Return (X, Y) of the center of cell containing provided text 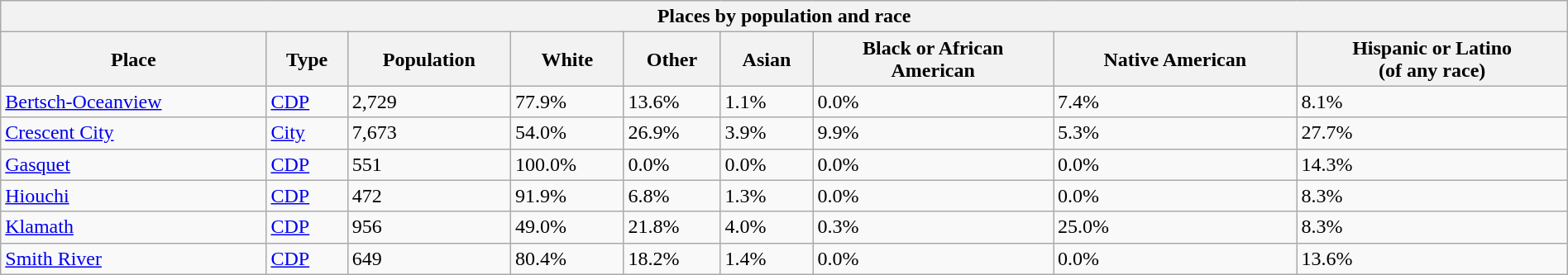
49.0% (567, 227)
Bertsch-Oceanview (134, 102)
7,673 (428, 133)
18.2% (672, 258)
Place (134, 59)
54.0% (567, 133)
1.4% (767, 258)
Klamath (134, 227)
25.0% (1176, 227)
Population (428, 59)
91.9% (567, 196)
Hispanic or Latino(of any race) (1432, 59)
80.4% (567, 258)
4.0% (767, 227)
21.8% (672, 227)
956 (428, 227)
8.1% (1432, 102)
City (307, 133)
Black or AfricanAmerican (933, 59)
26.9% (672, 133)
1.3% (767, 196)
Hiouchi (134, 196)
2,729 (428, 102)
Asian (767, 59)
27.7% (1432, 133)
551 (428, 164)
Places by population and race (784, 17)
5.3% (1176, 133)
77.9% (567, 102)
472 (428, 196)
9.9% (933, 133)
1.1% (767, 102)
White (567, 59)
6.8% (672, 196)
Gasquet (134, 164)
Smith River (134, 258)
649 (428, 258)
Type (307, 59)
Other (672, 59)
0.3% (933, 227)
7.4% (1176, 102)
14.3% (1432, 164)
100.0% (567, 164)
Native American (1176, 59)
Crescent City (134, 133)
3.9% (767, 133)
